Scan for the cell matching the given text and deliver its [x, y] coordinate at center. 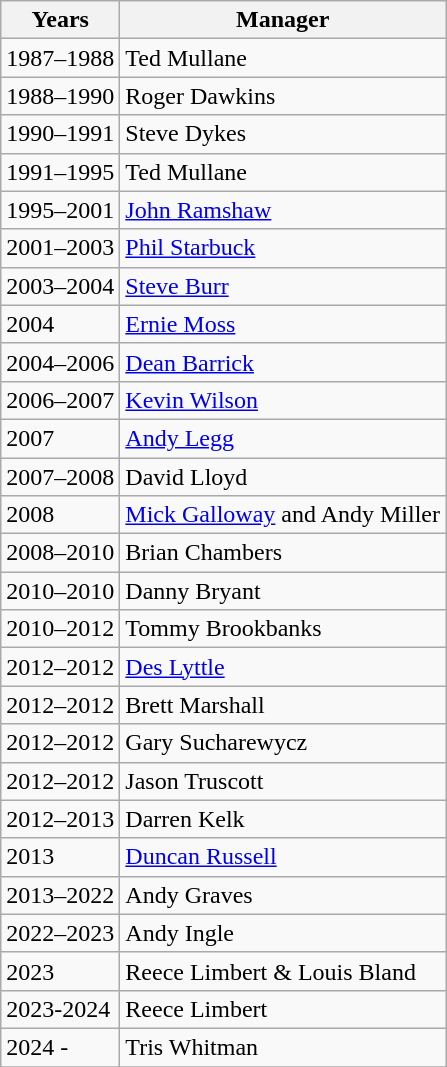
2007 [60, 438]
Jason Truscott [283, 781]
Andy Ingle [283, 933]
2022–2023 [60, 933]
Tris Whitman [283, 1047]
Gary Sucharewycz [283, 743]
Steve Dykes [283, 134]
Kevin Wilson [283, 400]
Darren Kelk [283, 819]
2023-2024 [60, 1009]
2001–2003 [60, 248]
2013 [60, 857]
Duncan Russell [283, 857]
1987–1988 [60, 58]
David Lloyd [283, 477]
John Ramshaw [283, 210]
Brian Chambers [283, 553]
Dean Barrick [283, 362]
Steve Burr [283, 286]
Ernie Moss [283, 324]
Andy Graves [283, 895]
2007–2008 [60, 477]
2004–2006 [60, 362]
2010–2010 [60, 591]
Reece Limbert [283, 1009]
Brett Marshall [283, 705]
Reece Limbert & Louis Bland [283, 971]
2004 [60, 324]
1991–1995 [60, 172]
Manager [283, 20]
2023 [60, 971]
Roger Dawkins [283, 96]
Mick Galloway and Andy Miller [283, 515]
2008 [60, 515]
Phil Starbuck [283, 248]
Andy Legg [283, 438]
Danny Bryant [283, 591]
2013–2022 [60, 895]
2012–2013 [60, 819]
1988–1990 [60, 96]
2008–2010 [60, 553]
2010–2012 [60, 629]
1995–2001 [60, 210]
Des Lyttle [283, 667]
1990–1991 [60, 134]
2024 - [60, 1047]
Tommy Brookbanks [283, 629]
Years [60, 20]
2006–2007 [60, 400]
2003–2004 [60, 286]
